Extract the (x, y) coordinate from the center of the cell holding the provided text.  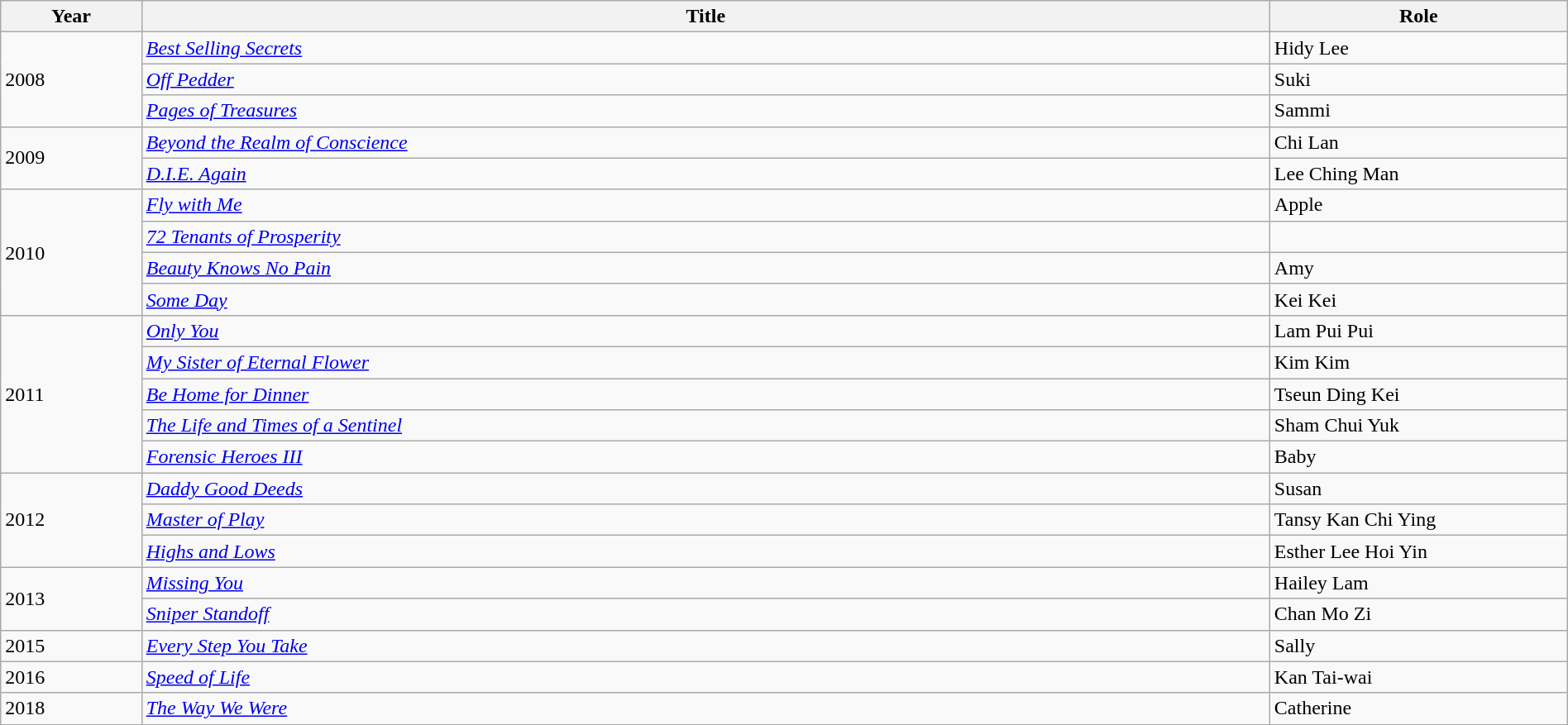
Role (1418, 17)
2013 (71, 599)
2018 (71, 708)
Sally (1418, 646)
Sniper Standoff (705, 614)
Chan Mo Zi (1418, 614)
Beauty Knows No Pain (705, 268)
Chi Lan (1418, 142)
Amy (1418, 268)
Baby (1418, 457)
Daddy Good Deeds (705, 489)
Some Day (705, 299)
Forensic Heroes III (705, 457)
Suki (1418, 79)
Kei Kei (1418, 299)
D.I.E. Again (705, 174)
Susan (1418, 489)
2016 (71, 677)
Sham Chui Yuk (1418, 426)
Every Step You Take (705, 646)
Esther Lee Hoi Yin (1418, 551)
Fly with Me (705, 205)
2012 (71, 520)
Beyond the Realm of Conscience (705, 142)
Hailey Lam (1418, 583)
Kim Kim (1418, 362)
Speed of Life (705, 677)
Sammi (1418, 111)
Off Pedder (705, 79)
My Sister of Eternal Flower (705, 362)
Apple (1418, 205)
Lam Pui Pui (1418, 331)
Only You (705, 331)
Title (705, 17)
2008 (71, 79)
Kan Tai-wai (1418, 677)
72 Tenants of Prosperity (705, 236)
Hidy Lee (1418, 48)
Master of Play (705, 520)
The Life and Times of a Sentinel (705, 426)
2009 (71, 158)
Lee Ching Man (1418, 174)
Year (71, 17)
Missing You (705, 583)
Catherine (1418, 708)
Tseun Ding Kei (1418, 394)
Best Selling Secrets (705, 48)
Tansy Kan Chi Ying (1418, 520)
2011 (71, 394)
The Way We Were (705, 708)
Pages of Treasures (705, 111)
2015 (71, 646)
2010 (71, 252)
Be Home for Dinner (705, 394)
Highs and Lows (705, 551)
